Search for the cell housing the specified text and yield its [X, Y] center coordinate. 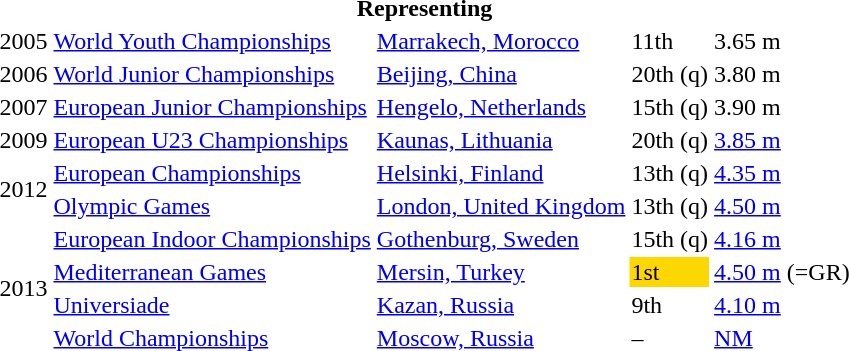
Marrakech, Morocco [501, 41]
9th [670, 305]
Mersin, Turkey [501, 272]
European Junior Championships [212, 107]
11th [670, 41]
Universiade [212, 305]
World Junior Championships [212, 74]
World Youth Championships [212, 41]
Olympic Games [212, 206]
European U23 Championships [212, 140]
Mediterranean Games [212, 272]
European Indoor Championships [212, 239]
Kazan, Russia [501, 305]
European Championships [212, 173]
Hengelo, Netherlands [501, 107]
Gothenburg, Sweden [501, 239]
Helsinki, Finland [501, 173]
1st [670, 272]
London, United Kingdom [501, 206]
Beijing, China [501, 74]
Kaunas, Lithuania [501, 140]
